Detect which cell encompasses the target text, then output its [x, y] center coordinate. 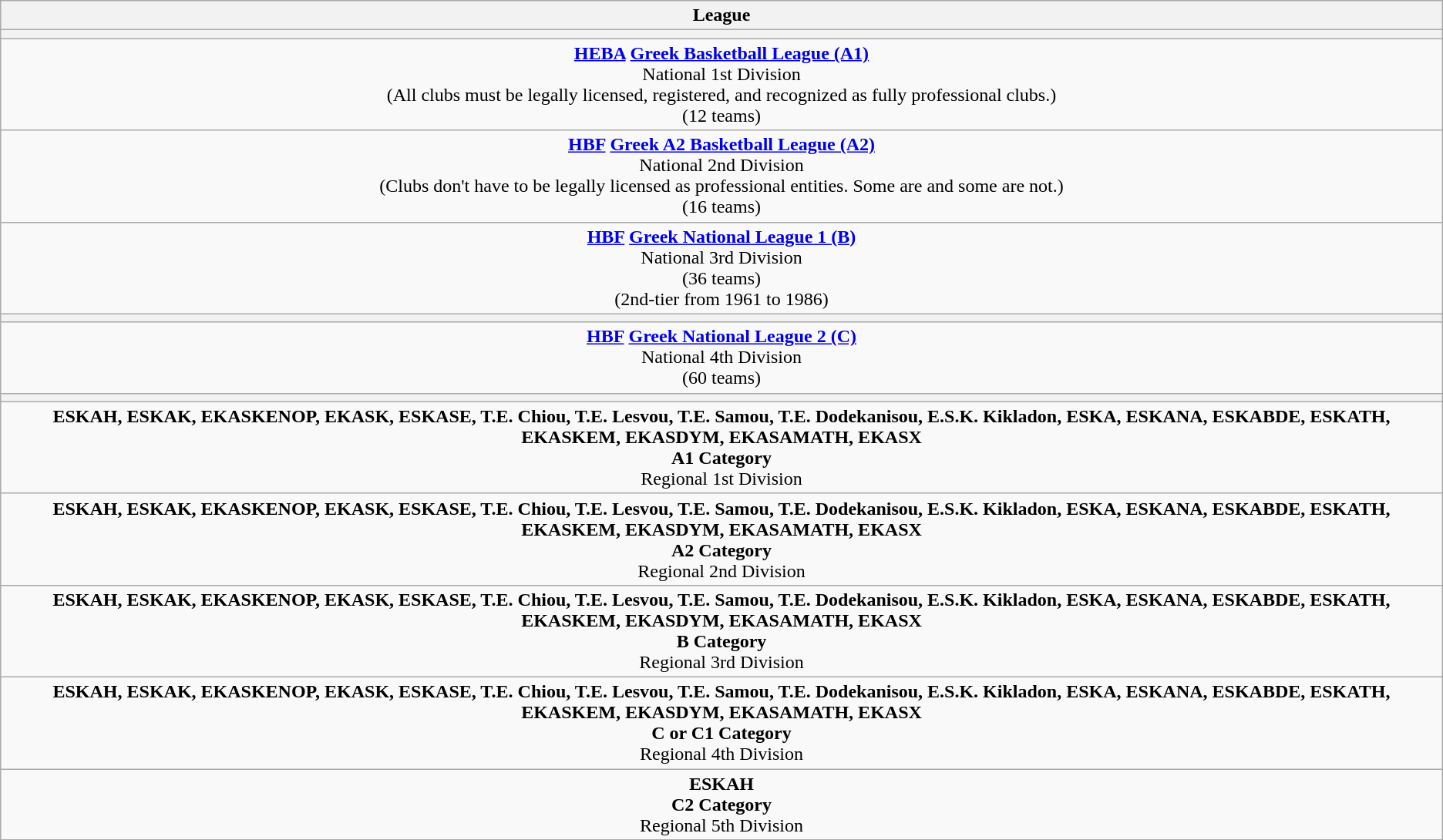
League [721, 15]
HBF Greek National League 1 (B)National 3rd Division(36 teams)(2nd-tier from 1961 to 1986) [721, 268]
ESKAHC2 CategoryRegional 5th Division [721, 805]
HBF Greek National League 2 (C)National 4th Division (60 teams) [721, 358]
